For the text-containing cell, return its midpoint in [X, Y] coordinate format. 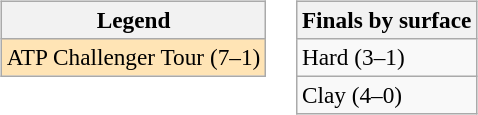
Legend [133, 20]
ATP Challenger Tour (7–1) [133, 57]
Hard (3–1) [387, 57]
Clay (4–0) [387, 95]
Finals by surface [387, 20]
